Return the (X, Y) coordinate for the center point of the cell that contains the specified text.  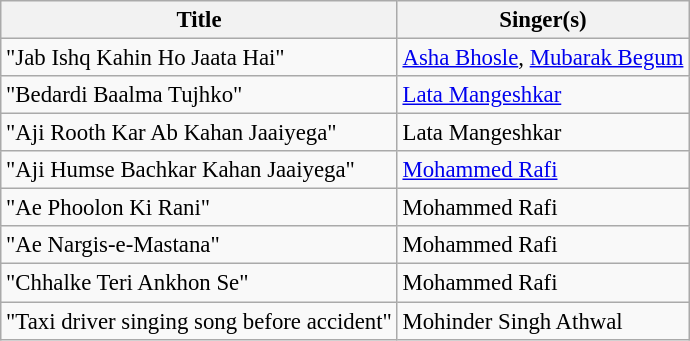
Singer(s) (543, 20)
Asha Bhosle, Mubarak Begum (543, 58)
"Bedardi Baalma Tujhko" (199, 95)
"Jab Ishq Kahin Ho Jaata Hai" (199, 58)
"Ae Nargis-e-Mastana" (199, 245)
"Aji Rooth Kar Ab Kahan Jaaiyega" (199, 133)
"Aji Humse Bachkar Kahan Jaaiyega" (199, 170)
"Ae Phoolon Ki Rani" (199, 208)
Mohinder Singh Athwal (543, 321)
"Taxi driver singing song before accident" (199, 321)
Title (199, 20)
"Chhalke Teri Ankhon Se" (199, 283)
